Return the [x, y] coordinate for the center point of the cell that contains the specified text.  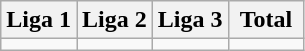
Liga 1 [39, 20]
Total [266, 20]
Liga 3 [190, 20]
Liga 2 [114, 20]
